Determine the [x, y] coordinate at the center of the cell enclosing the given text.  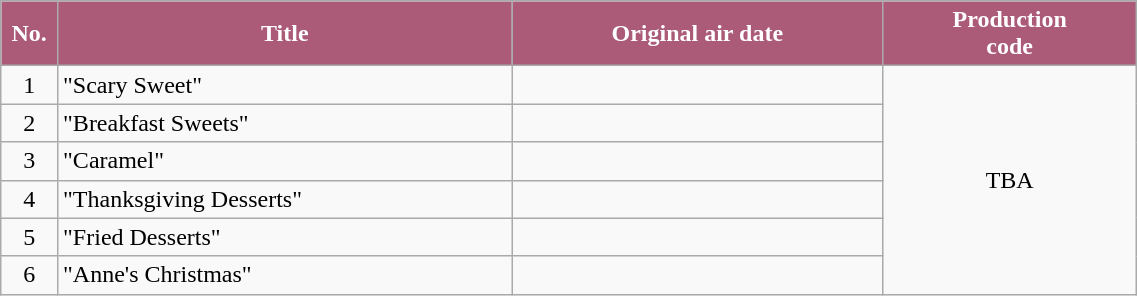
"Scary Sweet" [285, 85]
"Anne's Christmas" [285, 275]
"Fried Desserts" [285, 237]
"Breakfast Sweets" [285, 123]
"Caramel" [285, 161]
3 [30, 161]
4 [30, 199]
6 [30, 275]
Productioncode [1010, 34]
TBA [1010, 180]
"Thanksgiving Desserts" [285, 199]
1 [30, 85]
2 [30, 123]
Original air date [698, 34]
5 [30, 237]
Title [285, 34]
No. [30, 34]
